Detect which cell encompasses the target text, then output its (X, Y) center coordinate. 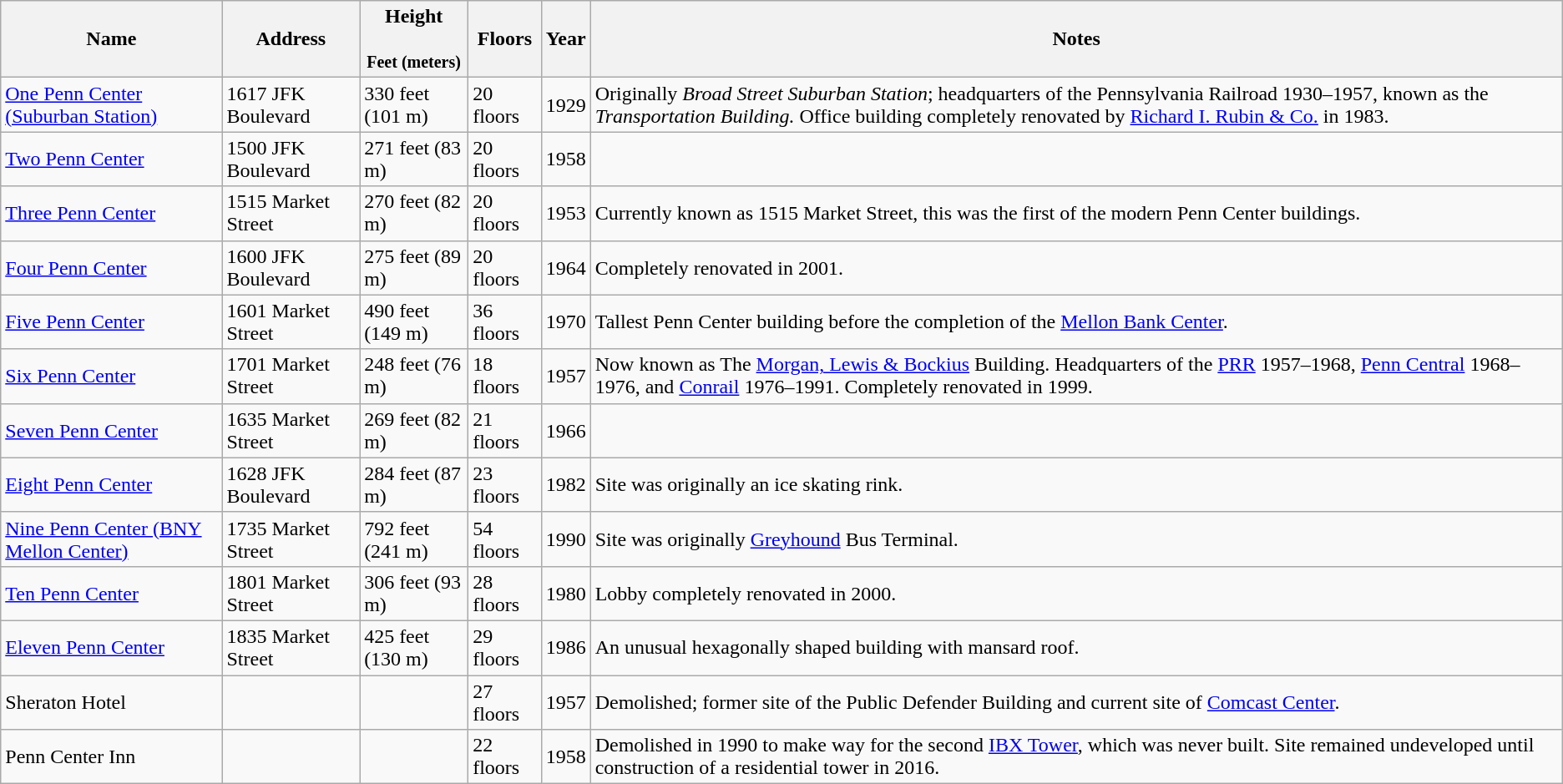
Name (112, 39)
27 floors (504, 701)
248 feet (76 m) (414, 376)
1735 Market Street (291, 539)
Two Penn Center (112, 159)
23 floors (504, 484)
1635 Market Street (291, 431)
Five Penn Center (112, 322)
1600 JFK Boulevard (291, 267)
Eight Penn Center (112, 484)
1601 Market Street (291, 322)
Currently known as 1515 Market Street, this was the first of the modern Penn Center buildings. (1076, 214)
Three Penn Center (112, 214)
1500 JFK Boulevard (291, 159)
1515 Market Street (291, 214)
Sheraton Hotel (112, 701)
Demolished; former site of the Public Defender Building and current site of Comcast Center. (1076, 701)
Nine Penn Center (BNY Mellon Center) (112, 539)
425 feet (130 m) (414, 648)
One Penn Center (Suburban Station) (112, 105)
28 floors (504, 593)
1980 (566, 593)
1986 (566, 648)
Six Penn Center (112, 376)
490 feet (149 m) (414, 322)
271 feet (83 m) (414, 159)
18 floors (504, 376)
Ten Penn Center (112, 593)
1701 Market Street (291, 376)
Four Penn Center (112, 267)
54 floors (504, 539)
22 floors (504, 756)
1964 (566, 267)
1929 (566, 105)
36 floors (504, 322)
Lobby completely renovated in 2000. (1076, 593)
1628 JFK Boulevard (291, 484)
1966 (566, 431)
Completely renovated in 2001. (1076, 267)
HeightFeet (meters) (414, 39)
Seven Penn Center (112, 431)
Eleven Penn Center (112, 648)
270 feet (82 m) (414, 214)
Tallest Penn Center building before the completion of the Mellon Bank Center. (1076, 322)
29 floors (504, 648)
21 floors (504, 431)
Penn Center Inn (112, 756)
1953 (566, 214)
An unusual hexagonally shaped building with mansard roof. (1076, 648)
Site was originally an ice skating rink. (1076, 484)
275 feet (89 m) (414, 267)
Address (291, 39)
792 feet (241 m) (414, 539)
1617 JFK Boulevard (291, 105)
1990 (566, 539)
Year (566, 39)
1835 Market Street (291, 648)
284 feet (87 m) (414, 484)
269 feet (82 m) (414, 431)
Floors (504, 39)
306 feet (93 m) (414, 593)
1970 (566, 322)
Site was originally Greyhound Bus Terminal. (1076, 539)
1982 (566, 484)
1801 Market Street (291, 593)
330 feet (101 m) (414, 105)
Notes (1076, 39)
